Pinpoint the cell where the given text exists, returning its (x, y) midpoint coordinate. 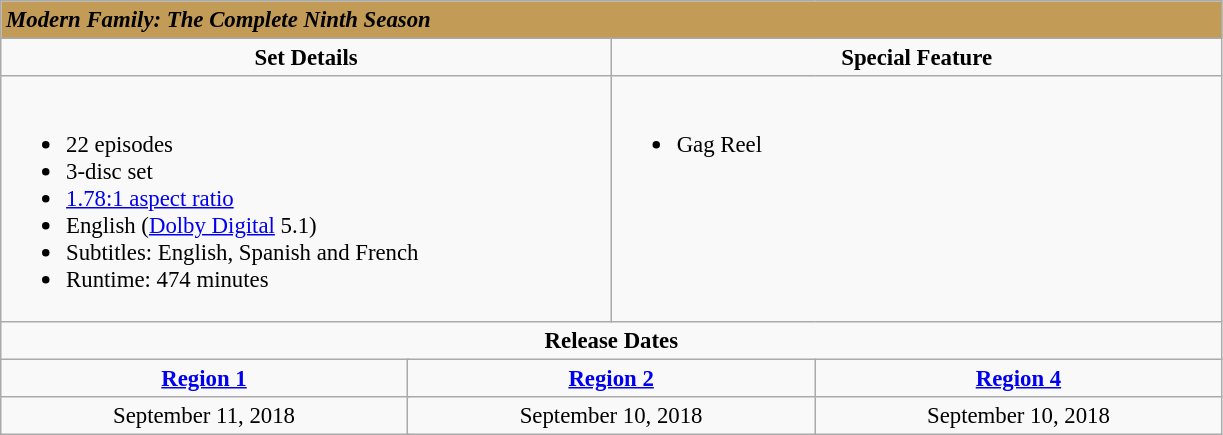
Region 1 (204, 378)
Region 4 (1018, 378)
September 11, 2018 (204, 415)
Modern Family: The Complete Ninth Season (612, 20)
Release Dates (612, 340)
Gag Reel (916, 198)
Set Details (306, 58)
22 episodes3-disc set1.78:1 aspect ratioEnglish (Dolby Digital 5.1)Subtitles: English, Spanish and FrenchRuntime: 474 minutes (306, 198)
Region 2 (611, 378)
Special Feature (916, 58)
